Identify which cell holds the provided text, then report its (X, Y) central coordinate. 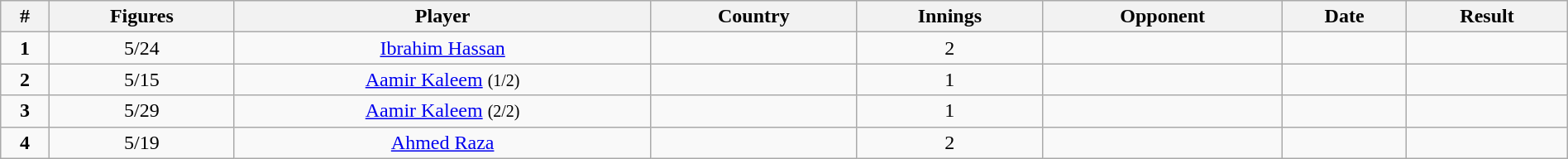
Figures (141, 17)
5/19 (141, 142)
Innings (949, 17)
4 (25, 142)
Result (1487, 17)
Ibrahim Hassan (442, 48)
Date (1344, 17)
5/29 (141, 111)
Player (442, 17)
Opponent (1163, 17)
# (25, 17)
3 (25, 111)
5/15 (141, 79)
Aamir Kaleem (2/2) (442, 111)
Ahmed Raza (442, 142)
Aamir Kaleem (1/2) (442, 79)
Country (754, 17)
5/24 (141, 48)
